Scan for the cell matching the given text and deliver its (x, y) coordinate at center. 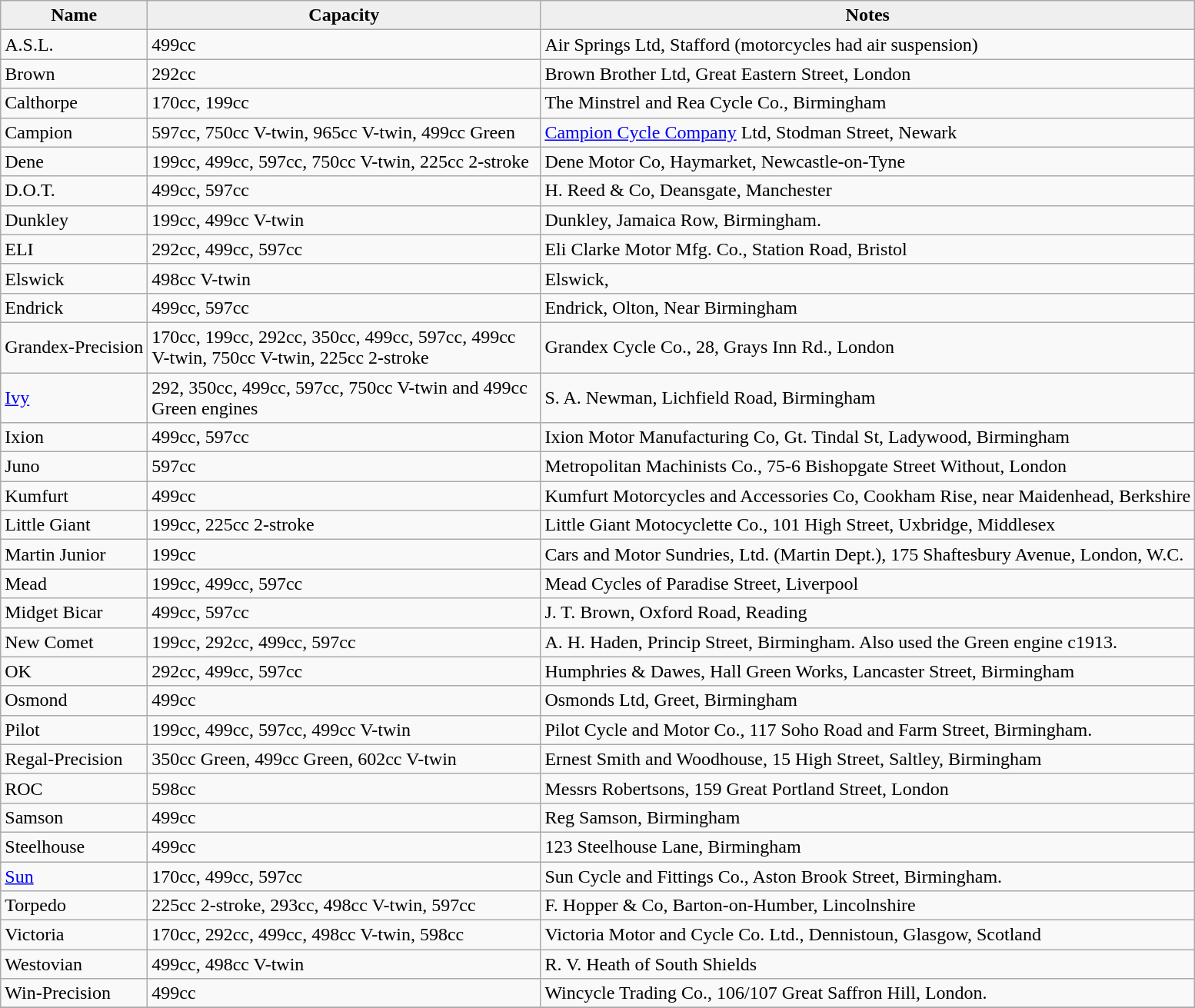
Sun (74, 876)
Dene Motor Co, Haymarket, Newcastle-on-Tyne (867, 161)
Elswick (74, 278)
199cc, 499cc, 597cc, 750cc V-twin, 225cc 2-stroke (345, 161)
Victoria Motor and Cycle Co. Ltd., Dennistoun, Glasgow, Scotland (867, 935)
199cc, 225cc 2-stroke (345, 525)
292cc (345, 74)
Midget Bicar (74, 613)
Brown (74, 74)
597cc (345, 467)
Campion (74, 132)
Mead Cycles of Paradise Street, Liverpool (867, 584)
170cc, 199cc, 292cc, 350cc, 499cc, 597cc, 499cc V-twin, 750cc V-twin, 225cc 2-stroke (345, 348)
Campion Cycle Company Ltd, Stodman Street, Newark (867, 132)
ELI (74, 249)
Dunkley, Jamaica Row, Birmingham. (867, 220)
350cc Green, 499cc Green, 602cc V-twin (345, 759)
Pilot Cycle and Motor Co., 117 Soho Road and Farm Street, Birmingham. (867, 730)
Reg Samson, Birmingham (867, 817)
Wincycle Trading Co., 106/107 Great Saffron Hill, London. (867, 993)
225cc 2-stroke, 293cc, 498cc V-twin, 597cc (345, 906)
199cc, 499cc, 597cc, 499cc V-twin (345, 730)
Little Giant Motocyclette Co., 101 High Street, Uxbridge, Middlesex (867, 525)
170cc, 499cc, 597cc (345, 876)
R. V. Heath of South Shields (867, 964)
Osmonds Ltd, Greet, Birmingham (867, 700)
A. H. Haden, Princip Street, Birmingham. Also used the Green engine c1913. (867, 642)
Calthorpe (74, 103)
Messrs Robertsons, 159 Great Portland Street, London (867, 788)
Ixion (74, 437)
The Minstrel and Rea Cycle Co., Birmingham (867, 103)
Eli Clarke Motor Mfg. Co., Station Road, Bristol (867, 249)
597cc, 750cc V-twin, 965cc V-twin, 499cc Green (345, 132)
170cc, 199cc (345, 103)
Martin Junior (74, 554)
Metropolitan Machinists Co., 75-6 Bishopgate Street Without, London (867, 467)
Win-Precision (74, 993)
Endrick, Olton, Near Birmingham (867, 308)
Westovian (74, 964)
OK (74, 671)
Ivy (74, 397)
Cars and Motor Sundries, Ltd. (Martin Dept.), 175 Shaftesbury Avenue, London, W.C. (867, 554)
Kumfurt Motorcycles and Accessories Co, Cookham Rise, near Maidenhead, Berkshire (867, 496)
499cc, 498cc V-twin (345, 964)
Regal-Precision (74, 759)
D.O.T. (74, 191)
Dene (74, 161)
292, 350cc, 499cc, 597cc, 750cc V-twin and 499cc Green engines (345, 397)
Name (74, 15)
Humphries & Dawes, Hall Green Works, Lancaster Street, Birmingham (867, 671)
Little Giant (74, 525)
Sun Cycle and Fittings Co., Aston Brook Street, Birmingham. (867, 876)
Grandex Cycle Co., 28, Grays Inn Rd., London (867, 348)
H. Reed & Co, Deansgate, Manchester (867, 191)
J. T. Brown, Oxford Road, Reading (867, 613)
F. Hopper & Co, Barton-on-Humber, Lincolnshire (867, 906)
Capacity (345, 15)
Ixion Motor Manufacturing Co, Gt. Tindal St, Ladywood, Birmingham (867, 437)
A.S.L. (74, 45)
Mead (74, 584)
Samson (74, 817)
Torpedo (74, 906)
498cc V-twin (345, 278)
Dunkley (74, 220)
170cc, 292cc, 499cc, 498cc V-twin, 598cc (345, 935)
Notes (867, 15)
Ernest Smith and Woodhouse, 15 High Street, Saltley, Birmingham (867, 759)
Air Springs Ltd, Stafford (motorcycles had air suspension) (867, 45)
Osmond (74, 700)
199cc, 499cc V-twin (345, 220)
ROC (74, 788)
Steelhouse (74, 847)
Victoria (74, 935)
598cc (345, 788)
Kumfurt (74, 496)
S. A. Newman, Lichfield Road, Birmingham (867, 397)
Brown Brother Ltd, Great Eastern Street, London (867, 74)
199cc, 292cc, 499cc, 597cc (345, 642)
Pilot (74, 730)
Endrick (74, 308)
Juno (74, 467)
199cc (345, 554)
199cc, 499cc, 597cc (345, 584)
Elswick, (867, 278)
New Comet (74, 642)
Grandex-Precision (74, 348)
123 Steelhouse Lane, Birmingham (867, 847)
